Return the [x, y] coordinate for the center point of the cell that contains the specified text.  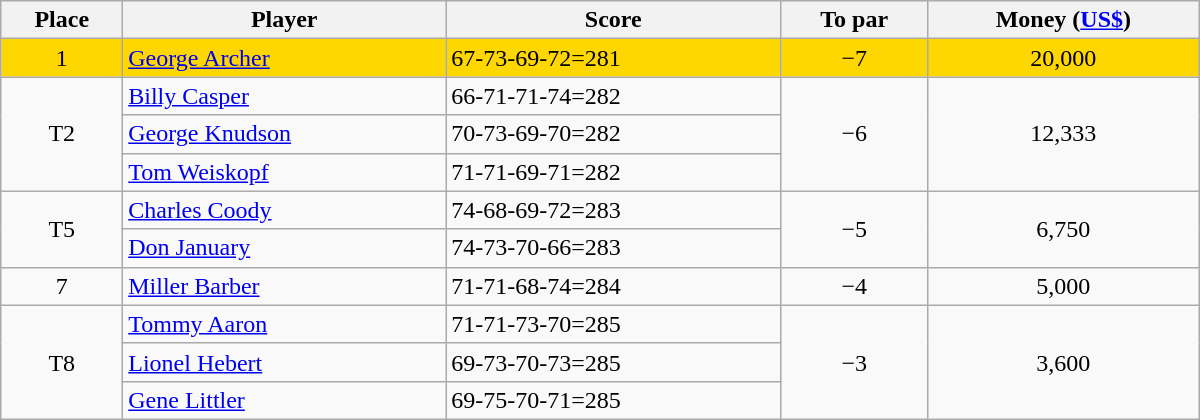
Score [614, 20]
69-75-70-71=285 [614, 400]
3,600 [1063, 362]
Place [62, 20]
Gene Littler [284, 400]
−6 [854, 134]
69-73-70-73=285 [614, 362]
71-71-69-71=282 [614, 172]
Miller Barber [284, 286]
Player [284, 20]
71-71-73-70=285 [614, 324]
Lionel Hebert [284, 362]
74-68-69-72=283 [614, 210]
67-73-69-72=281 [614, 58]
12,333 [1063, 134]
Charles Coody [284, 210]
−7 [854, 58]
T8 [62, 362]
T2 [62, 134]
Money (US$) [1063, 20]
6,750 [1063, 229]
20,000 [1063, 58]
Billy Casper [284, 96]
74-73-70-66=283 [614, 248]
70-73-69-70=282 [614, 134]
Tom Weiskopf [284, 172]
1 [62, 58]
7 [62, 286]
−5 [854, 229]
66-71-71-74=282 [614, 96]
5,000 [1063, 286]
George Knudson [284, 134]
George Archer [284, 58]
−4 [854, 286]
71-71-68-74=284 [614, 286]
To par [854, 20]
T5 [62, 229]
Don January [284, 248]
Tommy Aaron [284, 324]
−3 [854, 362]
